Provide the (X, Y) coordinate of the cell's center where the given text is located.  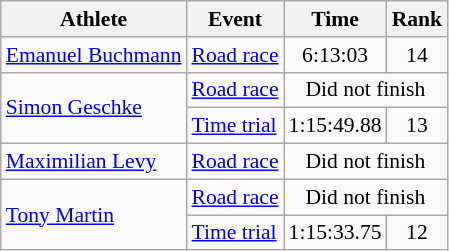
12 (418, 233)
6:13:03 (336, 55)
Emanuel Buchmann (94, 55)
14 (418, 55)
Maximilian Levy (94, 162)
1:15:49.88 (336, 126)
Time (336, 19)
Tony Martin (94, 214)
Rank (418, 19)
Event (236, 19)
1:15:33.75 (336, 233)
13 (418, 126)
Athlete (94, 19)
Simon Geschke (94, 108)
